Return the (X, Y) coordinate for the center point of the cell that contains the specified text.  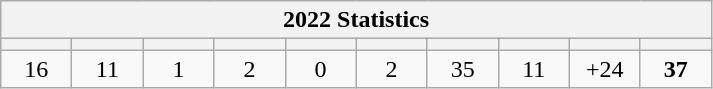
+24 (604, 69)
16 (36, 69)
2022 Statistics (356, 20)
1 (178, 69)
35 (462, 69)
37 (676, 69)
0 (320, 69)
